Pinpoint the cell where the given text exists, returning its [X, Y] midpoint coordinate. 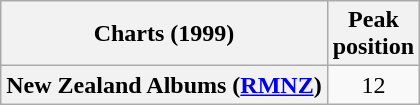
Charts (1999) [164, 34]
New Zealand Albums (RMNZ) [164, 85]
Peakposition [373, 34]
12 [373, 85]
